Find where the given text appears and provide that cell's center as [x, y] coordinate. 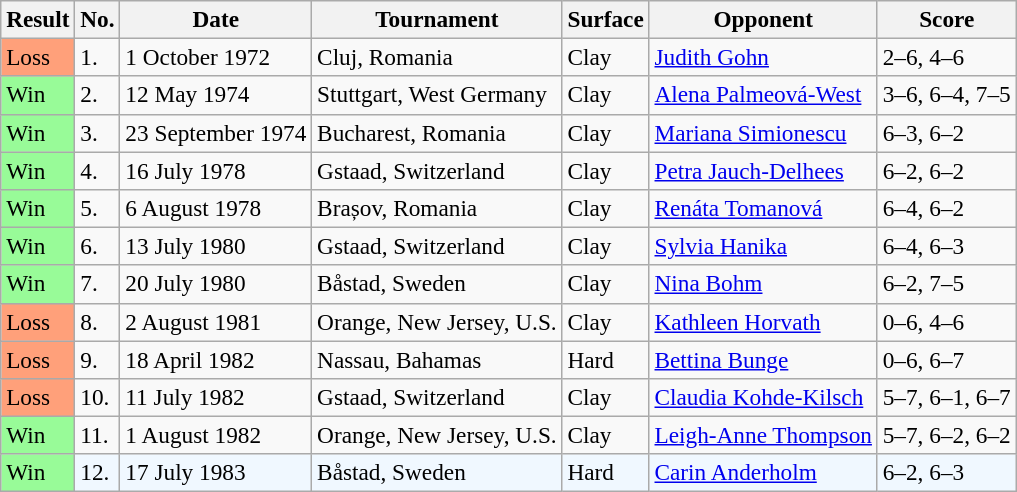
Result [38, 19]
13 July 1980 [216, 246]
6–4, 6–3 [946, 246]
Alena Palmeová-West [763, 95]
10. [98, 397]
6 August 1978 [216, 208]
Cluj, Romania [437, 57]
1 October 1972 [216, 57]
Bettina Bunge [763, 359]
Claudia Kohde-Kilsch [763, 397]
3. [98, 133]
Kathleen Horvath [763, 322]
3–6, 6–4, 7–5 [946, 95]
4. [98, 170]
6–2, 6–3 [946, 473]
1 August 1982 [216, 435]
11 July 1982 [216, 397]
Nina Bohm [763, 284]
6. [98, 246]
11. [98, 435]
8. [98, 322]
2–6, 4–6 [946, 57]
0–6, 4–6 [946, 322]
Surface [606, 19]
Petra Jauch-Delhees [763, 170]
12. [98, 473]
23 September 1974 [216, 133]
Sylvia Hanika [763, 246]
9. [98, 359]
5–7, 6–1, 6–7 [946, 397]
16 July 1978 [216, 170]
20 July 1980 [216, 284]
Brașov, Romania [437, 208]
2 August 1981 [216, 322]
Stuttgart, West Germany [437, 95]
Date [216, 19]
6–2, 7–5 [946, 284]
Leigh-Anne Thompson [763, 435]
7. [98, 284]
Renáta Tomanová [763, 208]
6–3, 6–2 [946, 133]
Score [946, 19]
No. [98, 19]
Tournament [437, 19]
Nassau, Bahamas [437, 359]
5–7, 6–2, 6–2 [946, 435]
6–4, 6–2 [946, 208]
Carin Anderholm [763, 473]
17 July 1983 [216, 473]
Mariana Simionescu [763, 133]
18 April 1982 [216, 359]
5. [98, 208]
Judith Gohn [763, 57]
2. [98, 95]
Opponent [763, 19]
0–6, 6–7 [946, 359]
12 May 1974 [216, 95]
1. [98, 57]
6–2, 6–2 [946, 170]
Bucharest, Romania [437, 133]
